Return [X, Y] of the center of cell containing provided text 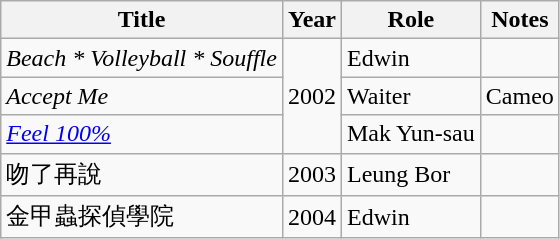
Feel 100% [142, 134]
2003 [312, 174]
2002 [312, 96]
Accept Me [142, 96]
2004 [312, 218]
Beach * Volleyball * Souffle [142, 58]
Role [410, 20]
Leung Bor [410, 174]
金甲蟲探偵學院 [142, 218]
Notes [520, 20]
Year [312, 20]
Mak Yun-sau [410, 134]
Cameo [520, 96]
Title [142, 20]
Waiter [410, 96]
吻了再說 [142, 174]
